From the cell containing the given text, extract its center point as [X, Y] coordinate. 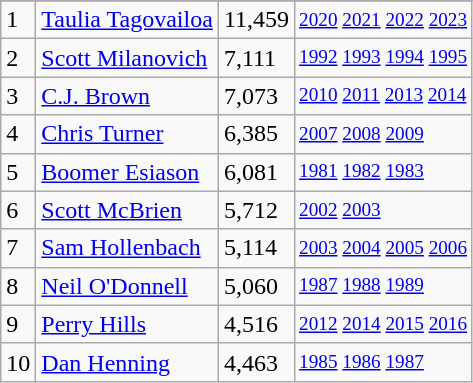
2012 2014 2015 2016 [384, 324]
Perry Hills [128, 324]
2003 2004 2005 2006 [384, 248]
Chris Turner [128, 134]
1987 1988 1989 [384, 286]
C.J. Brown [128, 96]
Scott McBrien [128, 210]
6 [18, 210]
2020 2021 2022 2023 [384, 20]
5 [18, 172]
6,081 [256, 172]
Boomer Esiason [128, 172]
4,516 [256, 324]
Sam Hollenbach [128, 248]
7,073 [256, 96]
1981 1982 1983 [384, 172]
7,111 [256, 58]
5,114 [256, 248]
3 [18, 96]
1985 1986 1987 [384, 362]
2002 2003 [384, 210]
7 [18, 248]
5,712 [256, 210]
8 [18, 286]
2010 2011 2013 2014 [384, 96]
1992 1993 1994 1995 [384, 58]
4,463 [256, 362]
2007 2008 2009 [384, 134]
11,459 [256, 20]
2 [18, 58]
5,060 [256, 286]
Dan Henning [128, 362]
1 [18, 20]
6,385 [256, 134]
Neil O'Donnell [128, 286]
10 [18, 362]
Scott Milanovich [128, 58]
4 [18, 134]
Taulia Tagovailoa [128, 20]
9 [18, 324]
